Capture the cell that displays the provided text and extract its (X, Y) central coordinate. 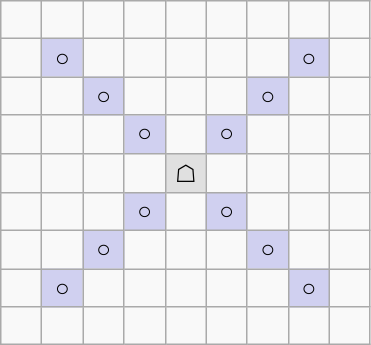
☖ (186, 173)
